Search for the cell housing the specified text and yield its [X, Y] center coordinate. 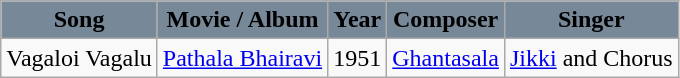
Year [358, 20]
Ghantasala [446, 58]
Vagaloi Vagalu [80, 58]
Singer [591, 20]
Jikki and Chorus [591, 58]
Composer [446, 20]
1951 [358, 58]
Pathala Bhairavi [242, 58]
Song [80, 20]
Movie / Album [242, 20]
